Return the (X, Y) coordinate for the center point of the cell that contains the specified text.  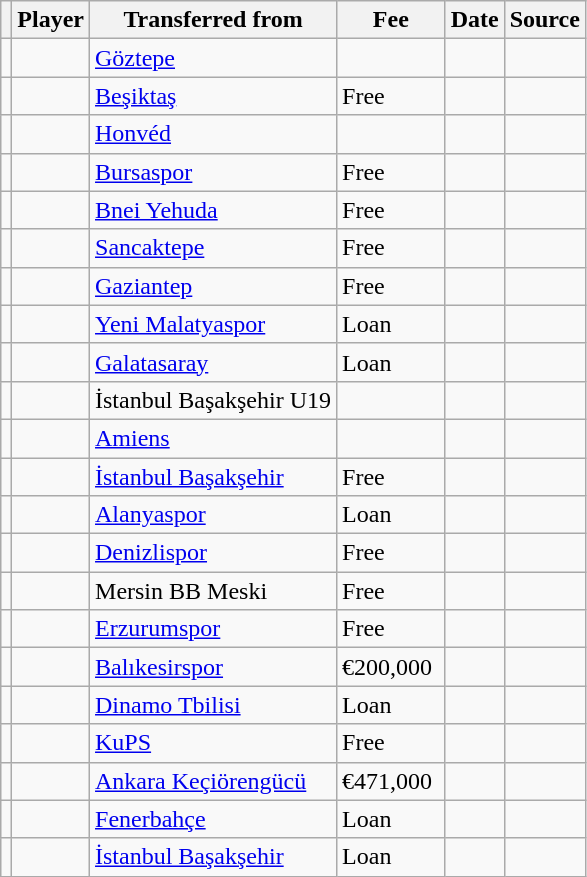
Sancaktepe (214, 248)
Fenerbahçe (214, 819)
KuPS (214, 743)
Balıkesirspor (214, 667)
€200,000 (392, 667)
Bnei Yehuda (214, 210)
Beşiktaş (214, 96)
Denizlispor (214, 553)
Player (51, 20)
İstanbul Başakşehir U19 (214, 400)
Honvéd (214, 134)
Gaziantep (214, 286)
Amiens (214, 438)
€471,000 (392, 781)
Source (544, 20)
Mersin BB Meski (214, 591)
Galatasaray (214, 362)
Fee (392, 20)
Alanyaspor (214, 515)
Dinamo Tbilisi (214, 705)
Ankara Keçiörengücü (214, 781)
Transferred from (214, 20)
Bursaspor (214, 172)
Date (474, 20)
Yeni Malatyaspor (214, 324)
Göztepe (214, 58)
Erzurumspor (214, 629)
